Return the [x, y] coordinate for the center point of the cell that contains the specified text.  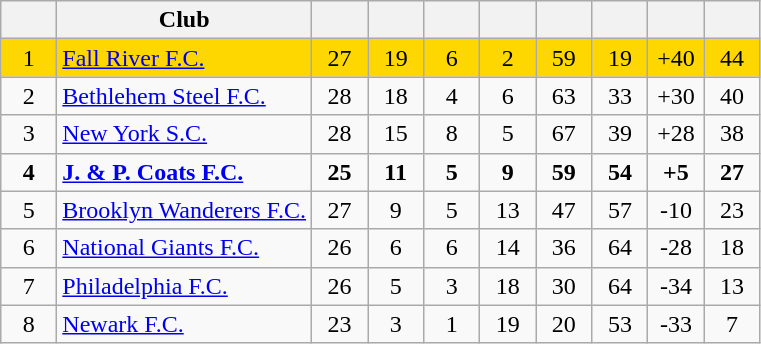
+30 [676, 96]
National Giants F.C. [184, 248]
+5 [676, 172]
40 [732, 96]
-28 [676, 248]
-10 [676, 210]
67 [564, 134]
47 [564, 210]
Club [184, 20]
-33 [676, 324]
14 [508, 248]
11 [396, 172]
38 [732, 134]
J. & P. Coats F.C. [184, 172]
20 [564, 324]
Bethlehem Steel F.C. [184, 96]
Newark F.C. [184, 324]
Fall River F.C. [184, 58]
Brooklyn Wanderers F.C. [184, 210]
-34 [676, 286]
+28 [676, 134]
54 [620, 172]
25 [340, 172]
+40 [676, 58]
30 [564, 286]
44 [732, 58]
57 [620, 210]
15 [396, 134]
36 [564, 248]
53 [620, 324]
New York S.C. [184, 134]
Philadelphia F.C. [184, 286]
33 [620, 96]
63 [564, 96]
39 [620, 134]
